Output the [x, y] coordinate of the center of the cell containing the given text.  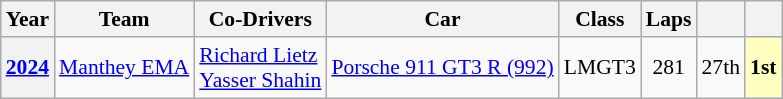
1st [764, 68]
LMGT3 [600, 68]
281 [669, 68]
Year [28, 19]
Class [600, 19]
Co-Drivers [260, 19]
Team [124, 19]
Laps [669, 19]
Manthey EMA [124, 68]
2024 [28, 68]
27th [722, 68]
Porsche 911 GT3 R (992) [442, 68]
Richard Lietz Yasser Shahin [260, 68]
Car [442, 19]
